Identify which cell holds the provided text, then report its (X, Y) central coordinate. 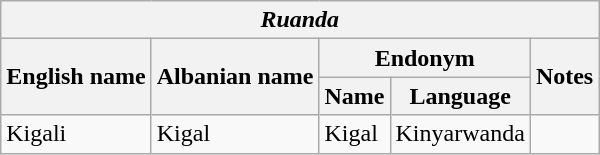
Endonym (424, 58)
Kinyarwanda (460, 134)
Kigali (76, 134)
Language (460, 96)
Notes (564, 77)
English name (76, 77)
Name (354, 96)
Albanian name (235, 77)
Ruanda (300, 20)
